Pinpoint the cell where the given text exists, returning its [X, Y] midpoint coordinate. 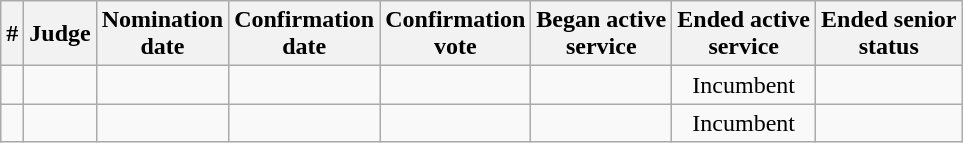
# [12, 34]
Confirmationvote [456, 34]
Ended seniorstatus [889, 34]
Confirmationdate [304, 34]
Nominationdate [162, 34]
Judge [60, 34]
Ended activeservice [744, 34]
Began activeservice [602, 34]
